Search for the cell housing the specified text and yield its [X, Y] center coordinate. 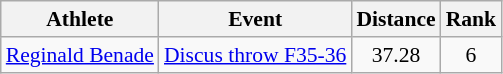
Rank [472, 19]
Athlete [80, 19]
Event [255, 19]
37.28 [396, 55]
Discus throw F35-36 [255, 55]
Distance [396, 19]
Reginald Benade [80, 55]
6 [472, 55]
